From the cell containing the given text, extract its center point as [X, Y] coordinate. 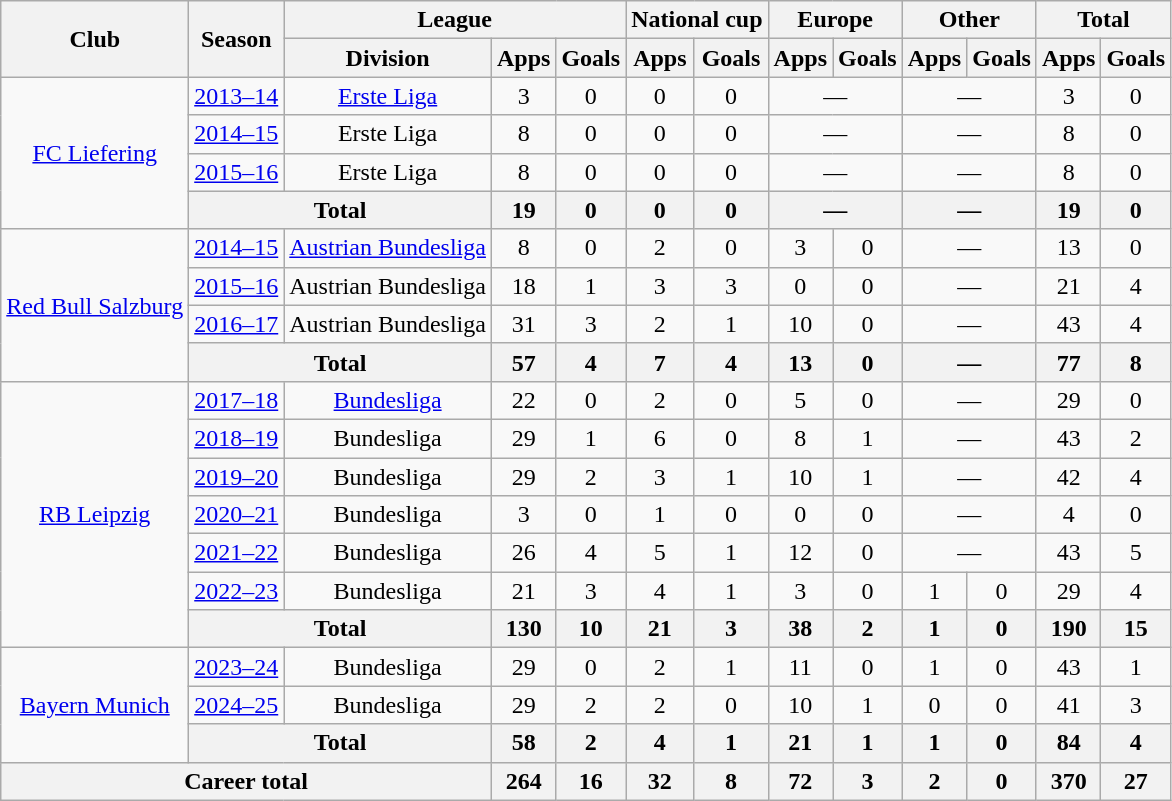
370 [1068, 781]
2023–24 [236, 667]
2019–20 [236, 477]
2013–14 [236, 96]
Red Bull Salzburg [95, 305]
6 [660, 438]
12 [800, 553]
22 [523, 400]
15 [1136, 629]
58 [523, 743]
League [455, 20]
18 [523, 286]
31 [523, 324]
42 [1068, 477]
Europe [835, 20]
84 [1068, 743]
FC Liefering [95, 153]
2016–17 [236, 324]
57 [523, 362]
264 [523, 781]
7 [660, 362]
2021–22 [236, 553]
Division [388, 58]
Career total [246, 781]
2018–19 [236, 438]
2020–21 [236, 515]
National cup [697, 20]
RB Leipzig [95, 514]
2017–18 [236, 400]
Club [95, 39]
38 [800, 629]
72 [800, 781]
16 [591, 781]
11 [800, 667]
2022–23 [236, 591]
Season [236, 39]
190 [1068, 629]
32 [660, 781]
77 [1068, 362]
130 [523, 629]
26 [523, 553]
2024–25 [236, 705]
Bayern Munich [95, 705]
Other [969, 20]
41 [1068, 705]
27 [1136, 781]
